Output the (X, Y) coordinate of the center of the cell containing the given text.  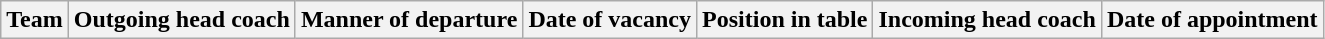
Position in table (785, 20)
Date of appointment (1212, 20)
Manner of departure (408, 20)
Team (35, 20)
Date of vacancy (610, 20)
Outgoing head coach (182, 20)
Incoming head coach (987, 20)
